Output the [x, y] coordinate of the center of the cell containing the given text.  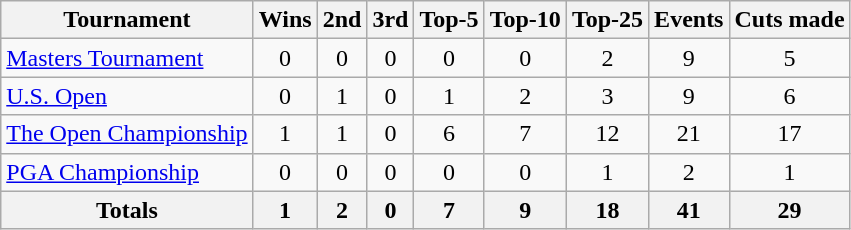
Tournament [127, 20]
Totals [127, 210]
Top-25 [607, 20]
Events [689, 20]
Top-5 [449, 20]
PGA Championship [127, 172]
3 [607, 96]
3rd [390, 20]
Top-10 [525, 20]
Cuts made [790, 20]
Masters Tournament [127, 58]
17 [790, 134]
41 [689, 210]
2nd [342, 20]
21 [689, 134]
The Open Championship [127, 134]
Wins [285, 20]
18 [607, 210]
29 [790, 210]
5 [790, 58]
12 [607, 134]
U.S. Open [127, 96]
